Pinpoint the cell where the given text exists, returning its (x, y) midpoint coordinate. 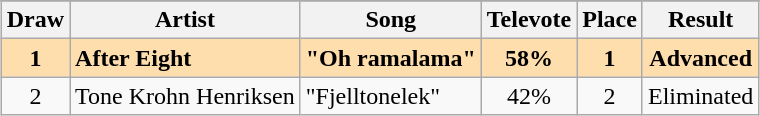
Televote (528, 20)
Advanced (700, 58)
Tone Krohn Henriksen (186, 96)
Draw (35, 20)
58% (528, 58)
Place (610, 20)
42% (528, 96)
After Eight (186, 58)
Eliminated (700, 96)
Artist (186, 20)
"Oh ramalama" (390, 58)
"Fjelltonelek" (390, 96)
Result (700, 20)
Song (390, 20)
